Return [X, Y] of the center of cell containing provided text 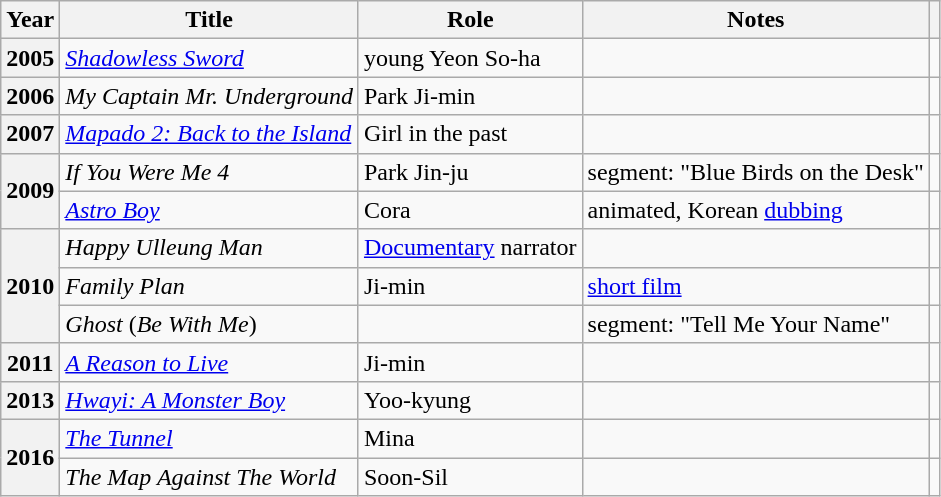
The Tunnel [210, 438]
Year [30, 20]
short film [756, 286]
2013 [30, 400]
young Yeon So-ha [470, 58]
If You Were Me 4 [210, 172]
Yoo-kyung [470, 400]
Park Jin-ju [470, 172]
Documentary narrator [470, 248]
Role [470, 20]
Shadowless Sword [210, 58]
2005 [30, 58]
2011 [30, 362]
Ghost (Be With Me) [210, 324]
Cora [470, 210]
Notes [756, 20]
Title [210, 20]
2006 [30, 96]
Astro Boy [210, 210]
Soon-Sil [470, 477]
Family Plan [210, 286]
My Captain Mr. Underground [210, 96]
Girl in the past [470, 134]
segment: "Tell Me Your Name" [756, 324]
Mina [470, 438]
2007 [30, 134]
2010 [30, 286]
animated, Korean dubbing [756, 210]
Park Ji-min [470, 96]
The Map Against The World [210, 477]
Mapado 2: Back to the Island [210, 134]
2016 [30, 457]
A Reason to Live [210, 362]
Happy Ulleung Man [210, 248]
Hwayi: A Monster Boy [210, 400]
segment: "Blue Birds on the Desk" [756, 172]
2009 [30, 191]
